Search for the cell housing the specified text and yield its (X, Y) center coordinate. 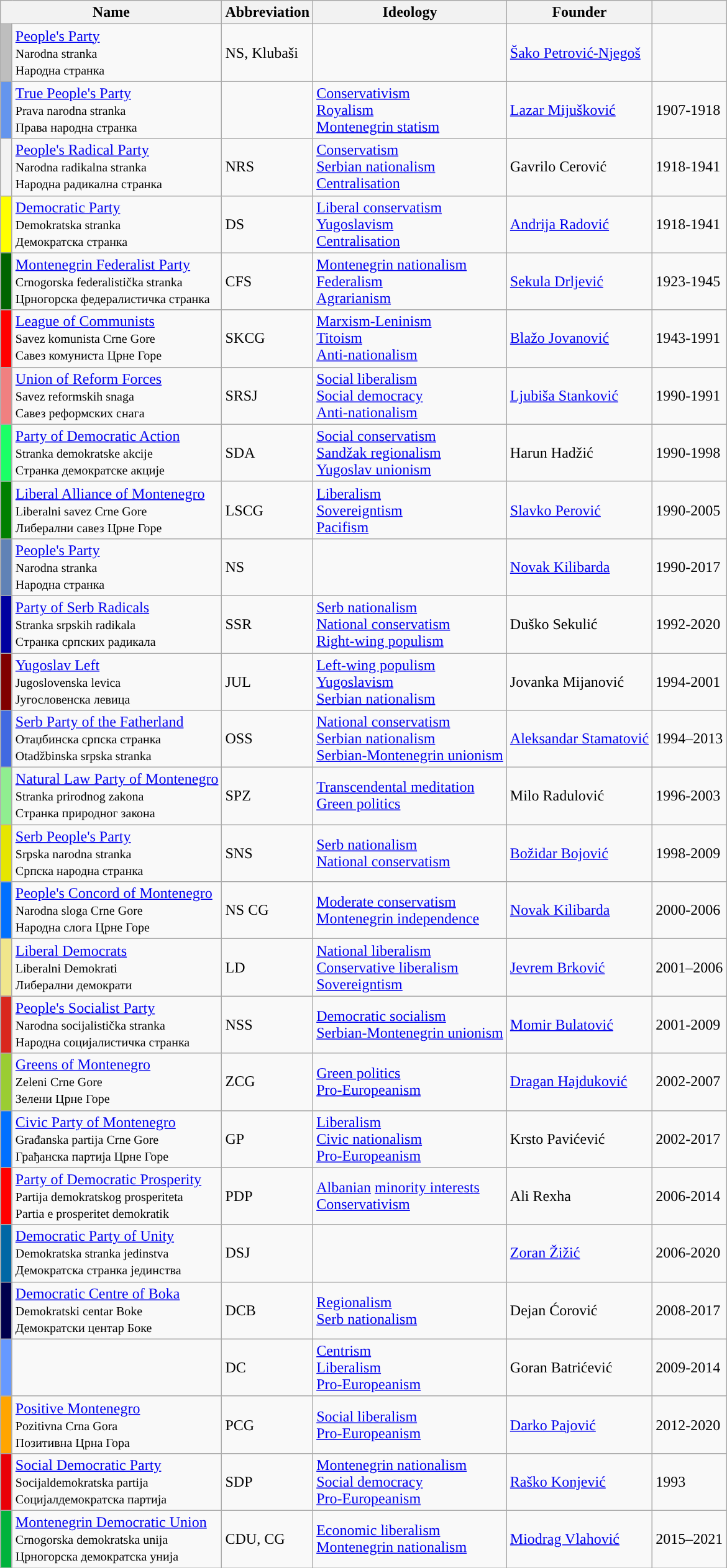
Ali Rexha (579, 1196)
Liberal Alliance of MontenegroLiberalni savez Crne GoreЛиберални савез Црне Горе (117, 510)
Milo Radulović (579, 796)
Party of Democratic ActionStranka demokratske akcijeСтранка демократске акције (117, 453)
Marxism-LeninismTitoismAnti-nationalism (410, 338)
Miodrag Vlahović (579, 1539)
LiberalismSovereigntismPacifism (410, 510)
Gavrilo Cerović (579, 167)
Natural Law Party of MontenegroStranka prirodnog zakonaСтранка природног закона (117, 796)
Sekula Drljević (579, 281)
Krsto Pavićević (579, 1139)
Serb nationalismNational conservatismRight-wing populism (410, 624)
Left-wing populismYugoslavismSerbian nationalism (410, 682)
2009-2014 (690, 1367)
1990-2005 (690, 510)
NS, Klubaši (267, 53)
Civic Party of MontenegroGrađanska partija Crne GoreГрађанска партија Црне Горе (117, 1139)
Union of Reform ForcesSavez reformskih snagaСавез реформских снага (117, 396)
DC (267, 1367)
Dragan Hajduković (579, 1082)
Liberal conservatismYugoslavismCentralisation (410, 224)
Greens of MontenegroZeleni Crne GoreЗелени Црне Горе (117, 1082)
Social liberalismSocial democracyAnti-nationalism (410, 396)
Social Democratic PartySocijaldemokratska partijaСоцијалдемократска партија (117, 1482)
2002-2007 (690, 1082)
NS CG (267, 910)
DS (267, 224)
Economic liberalismMontenegrin nationalism (410, 1539)
NS (267, 567)
1943-1991 (690, 338)
Social liberalismPro-Europeanism (410, 1425)
Aleksandar Stamatović (579, 739)
Harun Hadžić (579, 453)
RegionalismSerb nationalism (410, 1310)
SRSJ (267, 396)
Serb nationalismNational conservatism (410, 853)
Positive MontenegroPozitivna Crna GoraПозитивна Црна Гора (117, 1425)
Name (111, 12)
GP (267, 1139)
Montenegrin nationalismSocial democracyPro-Europeanism (410, 1482)
Montenegrin nationalismFederalismAgrarianism (410, 281)
LiberalismCivic nationalismPro-Europeanism (410, 1139)
PCG (267, 1425)
2006-2014 (690, 1196)
PDP (267, 1196)
Yugoslav Left Jugoslovenska levicaЈугословенска левица (117, 682)
2001-2009 (690, 1025)
Raško Konjević (579, 1482)
1993 (690, 1482)
National liberalismConservative liberalismSovereigntism (410, 968)
Democratic Centre of BokaDemokratski centar BokeДемократски центар Боке (117, 1310)
1990-2017 (690, 567)
SDP (267, 1482)
ConservativismRoyalismMontenegrin statism (410, 110)
SPZ (267, 796)
Jevrem Brković (579, 968)
JUL (267, 682)
2012-2020 (690, 1425)
LD (267, 968)
Blažo Jovanović (579, 338)
People's Concord of MontenegroNarodna sloga Crne GoreНародна слога Црне Горе (117, 910)
Ideology (410, 12)
Montenegrin Democratic UnionCrnogorska demokratska unijaЦрногорскa демократскa унијa (117, 1539)
Green politicsPro-Europeanism (410, 1082)
1992-2020 (690, 624)
Jovanka Mijanović (579, 682)
Social conservatismSandžak regionalismYugoslav unionism (410, 453)
CFS (267, 281)
Serb Party of the FatherlandОтаџбинска српска странкаOtadžbinska srpska stranka (117, 739)
1923-1945 (690, 281)
Božidar Bojović (579, 853)
1907-1918 (690, 110)
Momir Bulatović (579, 1025)
2001–2006 (690, 968)
1994–2013 (690, 739)
Transcendental meditationGreen politics (410, 796)
SNS (267, 853)
Party of Democratic ProsperityPartija demokratskog prosperitetaPartia e prosperitet demokratik (117, 1196)
SKCG (267, 338)
1996-2003 (690, 796)
Andrija Radović (579, 224)
SDA (267, 453)
1998-2009 (690, 853)
Goran Batrićević (579, 1367)
OSS (267, 739)
DCB (267, 1310)
SSR (267, 624)
CentrismLiberalismPro-Europeanism (410, 1367)
Duško Sekulić (579, 624)
LSCG (267, 510)
Democratic PartyDemokratska strankaДемократска странка (117, 224)
Founder (579, 12)
League of CommunistsSavez komunista Crne GoreСавез комуниста Црне Горе (117, 338)
True People's PartyPrava narodna strankaПрава народна странка (117, 110)
Albanian minority interestsConservativism (410, 1196)
Zoran Žižić (579, 1253)
2008-2017 (690, 1310)
Šako Petrović-Njegoš (579, 53)
Dejan Ćorović (579, 1310)
Liberal DemocratsLiberalni DemokratiЛиберални демократи (117, 968)
Abbreviation (267, 12)
Serb People's PartySrpska narodna strankaСрпска народна странка (117, 853)
Ljubiša Stanković (579, 396)
People's Socialist PartyNarodna socijalistička strankaНародна социјалистичка странка (117, 1025)
ZCG (267, 1082)
Slavko Perović (579, 510)
1990-1991 (690, 396)
People's Radical PartyNarodna radikalna strankaНародна радикална странка (117, 167)
Moderate conservatismMontenegrin independence (410, 910)
1990-1998 (690, 453)
Party of Serb RadicalsStranka srpskih radikalaСтранка српских радикала (117, 624)
Democratic Party of UnityDemokratska stranka jedinstvaДемократска странка јединства (117, 1253)
2002-2017 (690, 1139)
DSJ (267, 1253)
ConservatismSerbian nationalismCentralisation (410, 167)
National conservatismSerbian nationalismSerbian-Montenegrin unionism (410, 739)
2006-2020 (690, 1253)
2000-2006 (690, 910)
Montenegrin Federalist PartyCrnogorska federalistička strankaЦрногорска федералистичка странка (117, 281)
1994-2001 (690, 682)
CDU, CG (267, 1539)
NRS (267, 167)
NSS (267, 1025)
Democratic socialismSerbian-Montenegrin unionism (410, 1025)
2015–2021 (690, 1539)
Lazar Mijušković (579, 110)
Darko Pajović (579, 1425)
